Locate the cell with the specified text and output its [x, y] center coordinate. 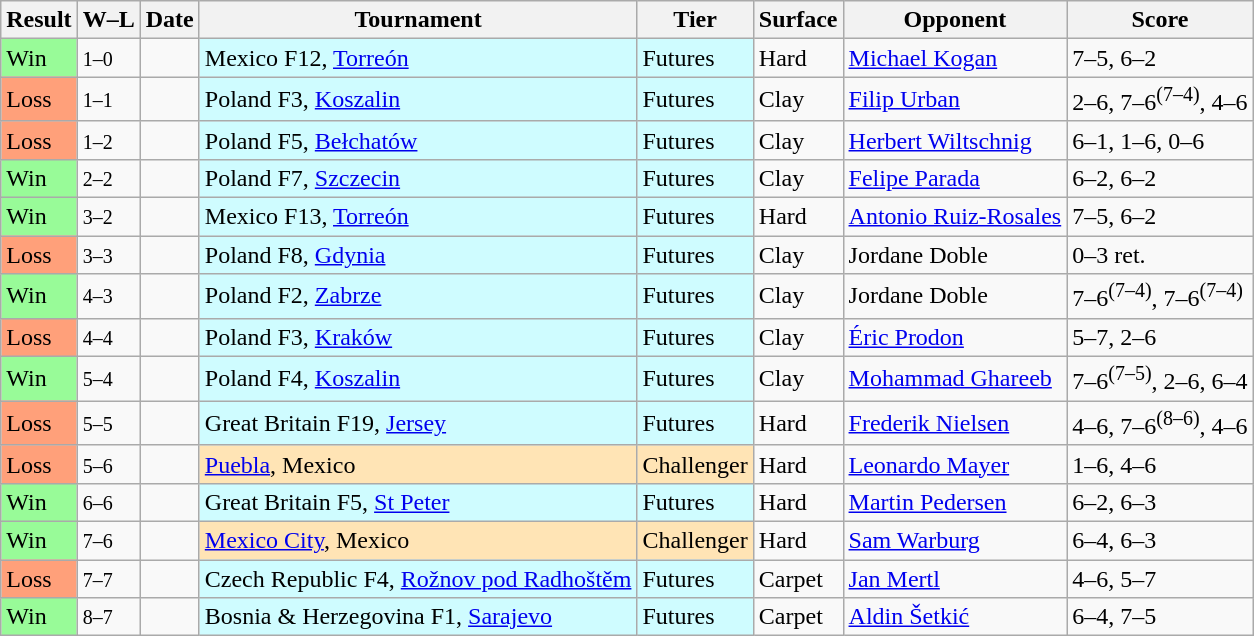
Poland F3, Kraków [418, 337]
Great Britain F5, St Peter [418, 502]
5–7, 2–6 [1160, 337]
6–1, 1–6, 0–6 [1160, 140]
Sam Warburg [955, 541]
Filip Urban [955, 100]
Antonio Ruiz-Rosales [955, 217]
Mohammad Ghareeb [955, 378]
Surface [798, 20]
7–6 [108, 541]
1–6, 4–6 [1160, 464]
Poland F5, Bełchatów [418, 140]
Tournament [418, 20]
4–3 [108, 296]
5–5 [108, 424]
Great Britain F19, Jersey [418, 424]
5–4 [108, 378]
W–L [108, 20]
6–4, 6–3 [1160, 541]
7–6(7–5), 2–6, 6–4 [1160, 378]
Felipe Parada [955, 178]
7–6(7–4), 7–6(7–4) [1160, 296]
6–4, 7–5 [1160, 617]
Opponent [955, 20]
Result [39, 20]
Michael Kogan [955, 58]
8–7 [108, 617]
6–2, 6–3 [1160, 502]
2–6, 7–6(7–4), 4–6 [1160, 100]
0–3 ret. [1160, 255]
4–4 [108, 337]
3–3 [108, 255]
Jan Mertl [955, 579]
Mexico F12, Torreón [418, 58]
Poland F4, Koszalin [418, 378]
6–6 [108, 502]
1–2 [108, 140]
Tier [695, 20]
Mexico F13, Torreón [418, 217]
Poland F3, Koszalin [418, 100]
Date [170, 20]
3–2 [108, 217]
Bosnia & Herzegovina F1, Sarajevo [418, 617]
Czech Republic F4, Rožnov pod Radhoštěm [418, 579]
6–2, 6–2 [1160, 178]
Puebla, Mexico [418, 464]
Martin Pedersen [955, 502]
1–0 [108, 58]
4–6, 5–7 [1160, 579]
2–2 [108, 178]
Poland F7, Szczecin [418, 178]
Frederik Nielsen [955, 424]
5–6 [108, 464]
Herbert Wiltschnig [955, 140]
Éric Prodon [955, 337]
Poland F2, Zabrze [418, 296]
7–7 [108, 579]
4–6, 7–6(8–6), 4–6 [1160, 424]
Aldin Šetkić [955, 617]
Score [1160, 20]
Leonardo Mayer [955, 464]
1–1 [108, 100]
Mexico City, Mexico [418, 541]
Poland F8, Gdynia [418, 255]
